For the text-containing cell, return its midpoint in (x, y) coordinate format. 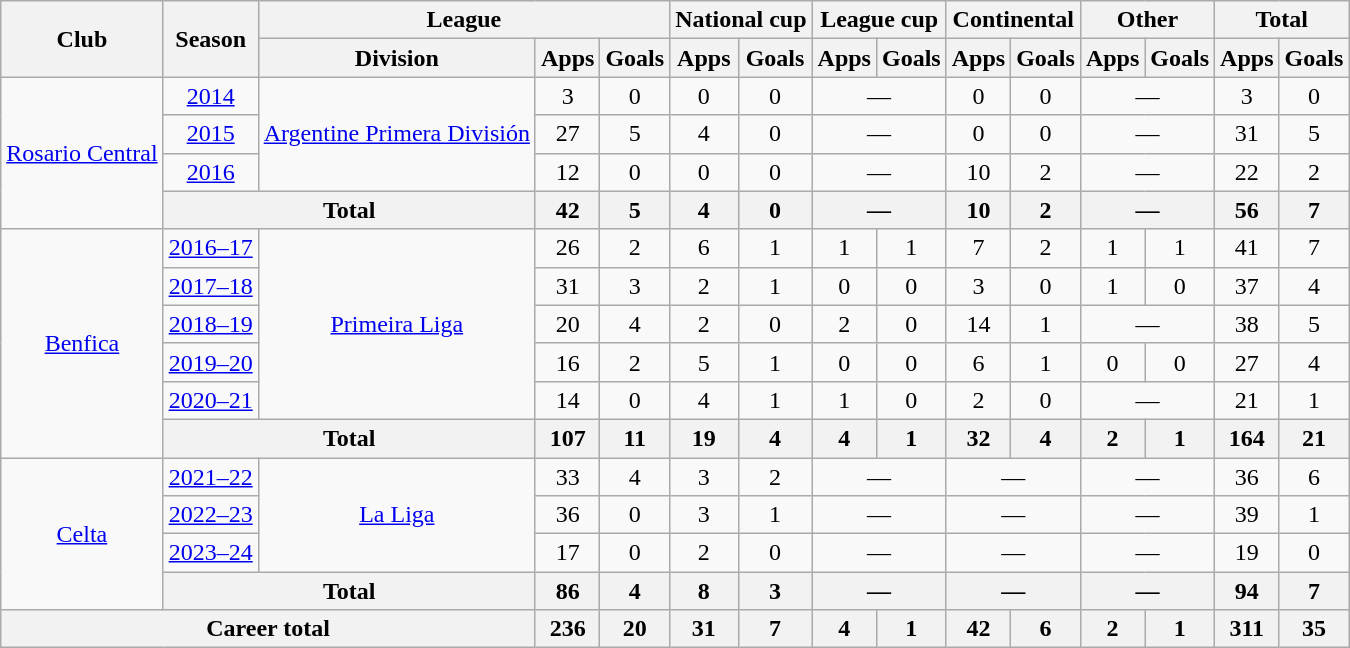
Benfica (82, 343)
56 (1247, 210)
33 (567, 477)
2023–24 (210, 553)
Argentine Primera División (396, 134)
National cup (741, 20)
2015 (210, 134)
38 (1247, 324)
26 (567, 248)
164 (1247, 438)
32 (978, 438)
37 (1247, 286)
Season (210, 39)
107 (567, 438)
2022–23 (210, 515)
86 (567, 591)
17 (567, 553)
Celta (82, 534)
41 (1247, 248)
22 (1247, 172)
8 (704, 591)
2016 (210, 172)
Division (396, 58)
2018–19 (210, 324)
La Liga (396, 515)
Career total (268, 629)
Primeira Liga (396, 324)
12 (567, 172)
2017–18 (210, 286)
311 (1247, 629)
Rosario Central (82, 153)
2021–22 (210, 477)
Other (1147, 20)
11 (635, 438)
2016–17 (210, 248)
35 (1314, 629)
2014 (210, 96)
16 (567, 362)
236 (567, 629)
League (464, 20)
Continental (1013, 20)
2019–20 (210, 362)
39 (1247, 515)
Club (82, 39)
94 (1247, 591)
League cup (879, 20)
2020–21 (210, 400)
